Return (X, Y) of the center of cell containing provided text 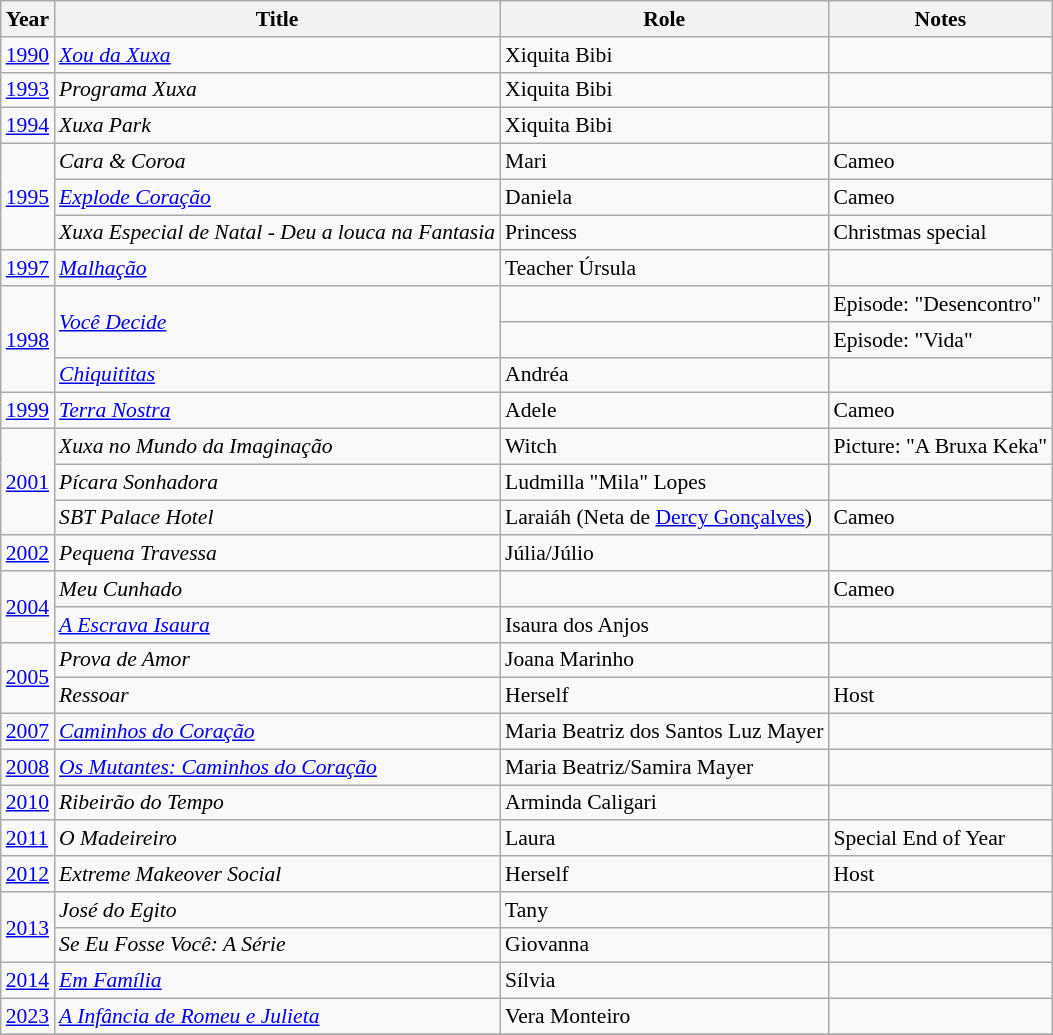
Programa Xuxa (277, 90)
Adele (664, 411)
Daniela (664, 197)
2008 (28, 767)
Xou da Xuxa (277, 55)
Giovanna (664, 945)
Os Mutantes: Caminhos do Coração (277, 767)
1993 (28, 90)
Júlia/Júlio (664, 554)
Joana Marinho (664, 660)
Episode: "Desencontro" (940, 304)
A Infância de Romeu e Julieta (277, 1017)
A Escrava Isaura (277, 625)
Laura (664, 839)
Caminhos do Coração (277, 732)
Pícara Sonhadora (277, 482)
Maria Beatriz/Samira Mayer (664, 767)
2013 (28, 928)
Prova de Amor (277, 660)
Notes (940, 19)
2002 (28, 554)
Você Decide (277, 322)
Ribeirão do Tempo (277, 803)
2007 (28, 732)
Year (28, 19)
Ressoar (277, 696)
2014 (28, 981)
José do Egito (277, 910)
Laraiáh (Neta de Dercy Gonçalves) (664, 518)
O Madeireiro (277, 839)
Maria Beatriz dos Santos Luz Mayer (664, 732)
Xuxa no Mundo da Imaginação (277, 447)
2023 (28, 1017)
2010 (28, 803)
Xuxa Park (277, 126)
Explode Coração (277, 197)
1994 (28, 126)
Picture: "A Bruxa Keka" (940, 447)
Malhação (277, 269)
1990 (28, 55)
1998 (28, 340)
Chiquititas (277, 375)
Pequena Travessa (277, 554)
Christmas special (940, 233)
Ludmilla "Mila" Lopes (664, 482)
Extreme Makeover Social (277, 874)
Isaura dos Anjos (664, 625)
Xuxa Especial de Natal - Deu a louca na Fantasia (277, 233)
2004 (28, 606)
Terra Nostra (277, 411)
Sílvia (664, 981)
Episode: "Vida" (940, 340)
Teacher Úrsula (664, 269)
1999 (28, 411)
Cara & Coroa (277, 162)
Special End of Year (940, 839)
Title (277, 19)
Princess (664, 233)
2001 (28, 482)
2012 (28, 874)
Arminda Caligari (664, 803)
Role (664, 19)
Meu Cunhado (277, 589)
Mari (664, 162)
SBT Palace Hotel (277, 518)
1995 (28, 198)
Tany (664, 910)
2005 (28, 678)
Se Eu Fosse Você: A Série (277, 945)
2011 (28, 839)
Andréa (664, 375)
Em Família (277, 981)
1997 (28, 269)
Vera Monteiro (664, 1017)
Witch (664, 447)
